Identify which cell holds the provided text, then report its (X, Y) central coordinate. 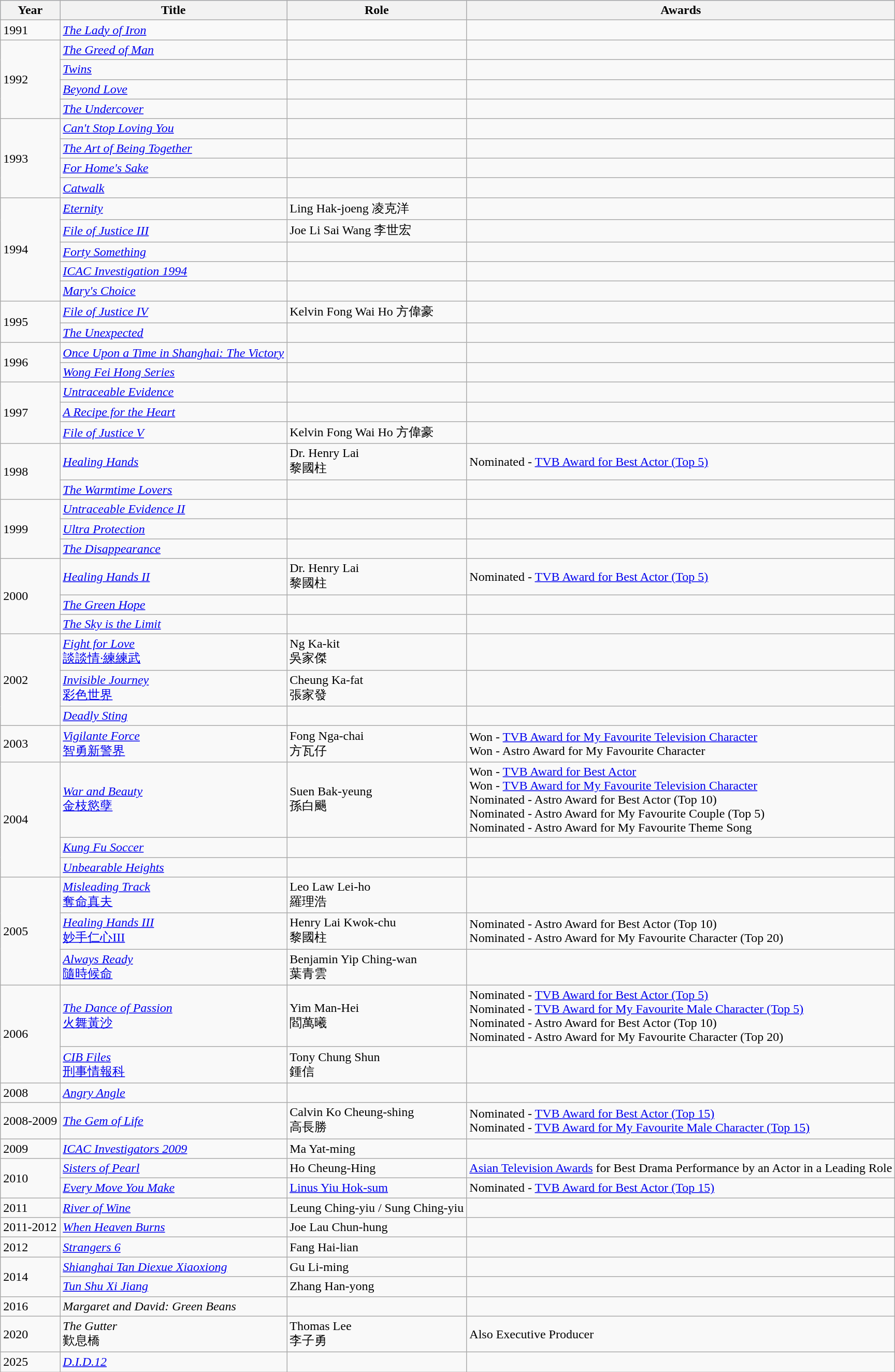
2025 (30, 1362)
1998 (30, 471)
Unbearable Heights (174, 867)
Once Upon a Time in Shanghai: The Victory (174, 352)
Untraceable Evidence (174, 392)
Suen Bak-yeung孫白颺 (377, 799)
Healing Hands II (174, 577)
Zhang Han-yong (377, 1287)
Healing Hands III妙手仁心III (174, 931)
The Gem of Life (174, 1121)
1996 (30, 362)
Kung Fu Soccer (174, 847)
Forty Something (174, 251)
Yim Man-Hei閻萬曦 (377, 1016)
2014 (30, 1277)
Always Ready隨時候命 (174, 967)
Ling Hak-joeng 凌克洋 (377, 208)
When Heaven Burns (174, 1227)
2006 (30, 1034)
The Dance of Passion火舞黃沙 (174, 1016)
Fight for Love談談情·練練武 (174, 652)
2012 (30, 1247)
Awards (681, 10)
Catwalk (174, 188)
2009 (30, 1149)
For Home's Sake (174, 168)
Nominated - TVB Award for Best Actor (Top 15) (681, 1188)
2000 (30, 596)
Eternity (174, 208)
Joe Li Sai Wang 李世宏 (377, 231)
2011-2012 (30, 1227)
2003 (30, 744)
Wong Fei Hong Series (174, 372)
Healing Hands (174, 462)
Ma Yat-ming (377, 1149)
Tony Chung Shun鍾信 (377, 1065)
Fong Nga-chai方瓦仔 (377, 744)
Title (174, 10)
Misleading Track奪命真夫 (174, 895)
Deadly Sting (174, 716)
Leung Ching-yiu / Sung Ching-yiu (377, 1208)
Benjamin Yip Ching-wan葉青雲 (377, 967)
Shianghai Tan Diexue Xiaoxiong (174, 1267)
The Sky is the Limit (174, 624)
1997 (30, 412)
Leo Law Lei-ho羅理浩 (377, 895)
Invisible Journey彩色世界 (174, 688)
The Unexpected (174, 333)
2008 (30, 1093)
2002 (30, 680)
Vigilante Force智勇新警界 (174, 744)
1994 (30, 249)
A Recipe for the Heart (174, 412)
1991 (30, 30)
2020 (30, 1334)
1992 (30, 79)
Henry Lai Kwok-chu黎國柱 (377, 931)
Calvin Ko Cheung-shing高長勝 (377, 1121)
Also Executive Producer (681, 1334)
D.I.D.12 (174, 1362)
Ng Ka-kit吳家傑 (377, 652)
Ho Cheung-Hing (377, 1168)
The Warmtime Lovers (174, 490)
Joe Lau Chun-hung (377, 1227)
The Greed of Man (174, 50)
1999 (30, 529)
2005 (30, 932)
Gu Li-ming (377, 1267)
2004 (30, 819)
Cheung Ka-fat張家發 (377, 688)
Sisters of Pearl (174, 1168)
Strangers 6 (174, 1247)
Role (377, 10)
Can't Stop Loving You (174, 128)
Thomas Lee李子勇 (377, 1334)
The Gutter歎息橋 (174, 1334)
Asian Television Awards for Best Drama Performance by an Actor in a Leading Role (681, 1168)
2016 (30, 1306)
Twins (174, 69)
2010 (30, 1178)
File of Justice V (174, 433)
File of Justice III (174, 231)
Nominated - Astro Award for Best Actor (Top 10)Nominated - Astro Award for My Favourite Character (Top 20) (681, 931)
ICAC Investigators 2009 (174, 1149)
2008-2009 (30, 1121)
Mary's Choice (174, 291)
Beyond Love (174, 89)
River of Wine (174, 1208)
War and Beauty金枝慾孽 (174, 799)
The Lady of Iron (174, 30)
Angry Angle (174, 1093)
The Disappearance (174, 549)
Year (30, 10)
Ultra Protection (174, 529)
ICAC Investigation 1994 (174, 271)
1993 (30, 158)
Every Move You Make (174, 1188)
1995 (30, 322)
Tun Shu Xi Jiang (174, 1287)
The Green Hope (174, 605)
Linus Yiu Hok-sum (377, 1188)
Margaret and David: Green Beans (174, 1306)
Fang Hai-lian (377, 1247)
2011 (30, 1208)
Nominated - TVB Award for Best Actor (Top 15)Nominated - TVB Award for My Favourite Male Character (Top 15) (681, 1121)
The Undercover (174, 109)
Untraceable Evidence II (174, 509)
File of Justice IV (174, 312)
Won - TVB Award for My Favourite Television Character Won - Astro Award for My Favourite Character (681, 744)
The Art of Being Together (174, 148)
CIB Files刑事情報科 (174, 1065)
